Pinpoint the cell where the given text exists, returning its [x, y] midpoint coordinate. 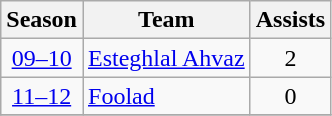
Assists [290, 20]
09–10 [42, 58]
Team [166, 20]
0 [290, 96]
Season [42, 20]
Esteghlal Ahvaz [166, 58]
11–12 [42, 96]
Foolad [166, 96]
2 [290, 58]
